Scan for the cell matching the given text and deliver its (x, y) coordinate at center. 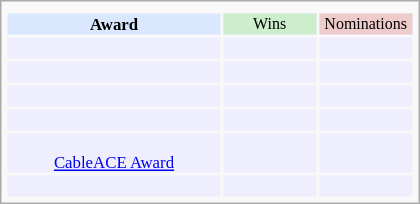
Wins (270, 24)
Nominations (366, 24)
CableACE Award (114, 154)
Award (114, 24)
